From the cell containing the given text, extract its center point as (X, Y) coordinate. 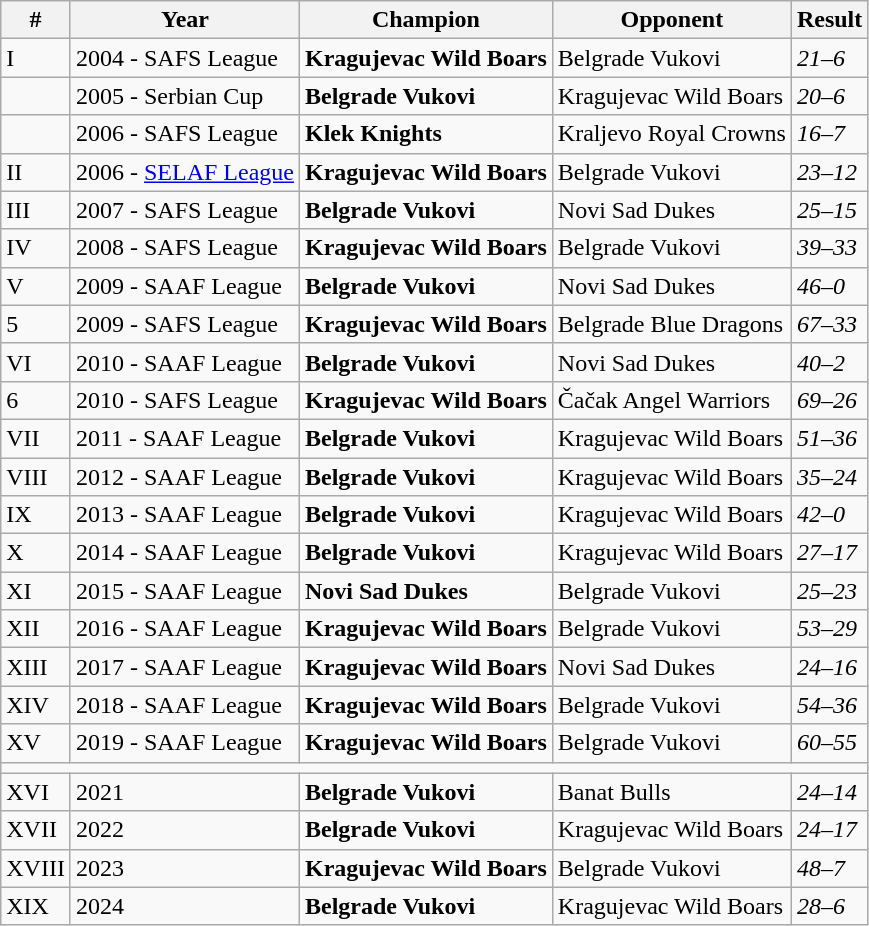
2023 (184, 868)
2004 - SAFS League (184, 58)
23–12 (829, 172)
54–36 (829, 705)
VII (36, 438)
40–2 (829, 362)
20–6 (829, 96)
69–26 (829, 400)
XI (36, 591)
XVIII (36, 868)
24–14 (829, 792)
2009 - SAAF League (184, 286)
2016 - SAAF League (184, 629)
V (36, 286)
39–33 (829, 248)
21–6 (829, 58)
46–0 (829, 286)
42–0 (829, 515)
48–7 (829, 868)
# (36, 20)
2019 - SAAF League (184, 743)
XV (36, 743)
2007 - SAFS League (184, 210)
2005 - Serbian Cup (184, 96)
Opponent (672, 20)
25–15 (829, 210)
2010 - SAAF League (184, 362)
I (36, 58)
28–6 (829, 906)
Banat Bulls (672, 792)
2006 - SAFS League (184, 134)
XIX (36, 906)
Belgrade Blue Dragons (672, 324)
6 (36, 400)
2024 (184, 906)
2011 - SAAF League (184, 438)
IX (36, 515)
5 (36, 324)
67–33 (829, 324)
III (36, 210)
XIII (36, 667)
2013 - SAAF League (184, 515)
Klek Knights (426, 134)
X (36, 553)
II (36, 172)
VI (36, 362)
24–17 (829, 830)
XII (36, 629)
2021 (184, 792)
XVI (36, 792)
2018 - SAAF League (184, 705)
2014 - SAAF League (184, 553)
2017 - SAAF League (184, 667)
60–55 (829, 743)
24–16 (829, 667)
53–29 (829, 629)
2012 - SAAF League (184, 477)
VIII (36, 477)
XIV (36, 705)
25–23 (829, 591)
2010 - SAFS League (184, 400)
IV (36, 248)
Year (184, 20)
2008 - SAFS League (184, 248)
Result (829, 20)
Kraljevo Royal Crowns (672, 134)
2015 - SAAF League (184, 591)
35–24 (829, 477)
2009 - SAFS League (184, 324)
Čačak Angel Warriors (672, 400)
51–36 (829, 438)
16–7 (829, 134)
27–17 (829, 553)
2006 - SELAF League (184, 172)
XVII (36, 830)
Champion (426, 20)
2022 (184, 830)
